Capture the cell that displays the provided text and extract its [X, Y] central coordinate. 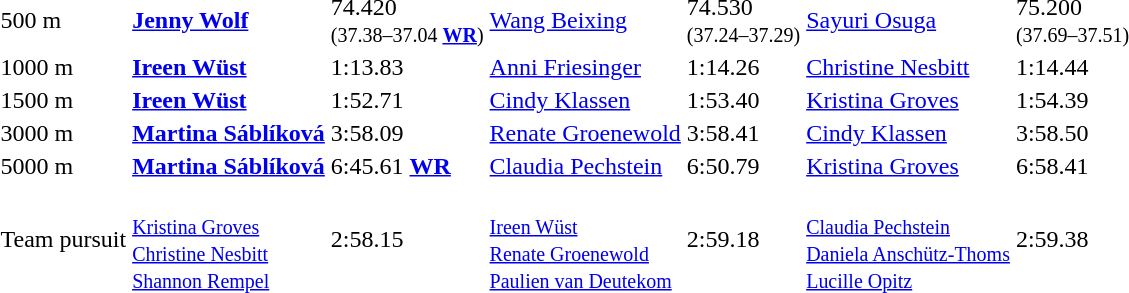
Anni Friesinger [585, 67]
1:13.83 [407, 67]
Claudia Pechstein [585, 166]
Christine Nesbitt [908, 67]
3:58.41 [743, 133]
1:53.40 [743, 100]
1:14.26 [743, 67]
6:45.61 WR [407, 166]
3:58.09 [407, 133]
6:50.79 [743, 166]
Renate Groenewold [585, 133]
1:52.71 [407, 100]
